For the text-containing cell, return its midpoint in [X, Y] coordinate format. 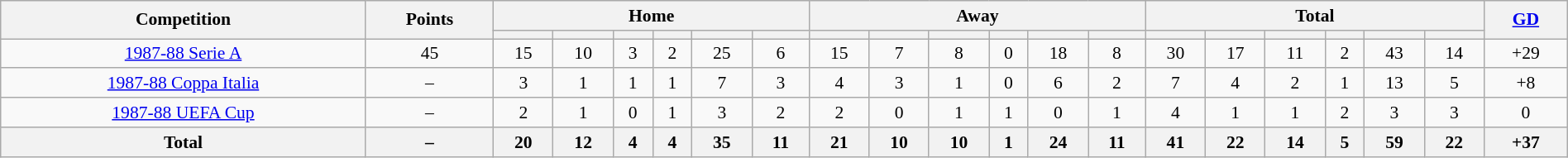
25 [722, 53]
12 [583, 141]
1987-88 UEFA Cup [184, 113]
+29 [1525, 53]
20 [523, 141]
35 [722, 141]
30 [1175, 53]
1987-88 Serie A [184, 53]
+8 [1525, 83]
21 [839, 141]
41 [1175, 141]
17 [1236, 53]
1987-88 Coppa Italia [184, 83]
18 [1058, 53]
GD [1525, 20]
43 [1394, 53]
+37 [1525, 141]
13 [1394, 83]
24 [1058, 141]
Home [652, 16]
Competition [184, 20]
59 [1394, 141]
45 [429, 53]
Away [978, 16]
Points [429, 20]
